For the text-containing cell, return its midpoint in [x, y] coordinate format. 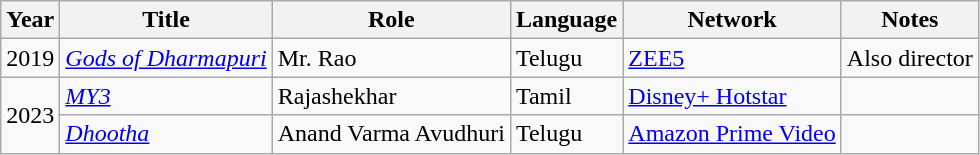
Language [566, 20]
Mr. Rao [391, 58]
Amazon Prime Video [732, 134]
Network [732, 20]
ZEE5 [732, 58]
Dhootha [166, 134]
2023 [30, 115]
Year [30, 20]
Gods of Dharmapuri [166, 58]
2019 [30, 58]
Notes [910, 20]
Rajashekhar [391, 96]
MY3 [166, 96]
Title [166, 20]
Also director [910, 58]
Anand Varma Avudhuri [391, 134]
Disney+ Hotstar [732, 96]
Tamil [566, 96]
Role [391, 20]
